Search for the cell housing the specified text and yield its [x, y] center coordinate. 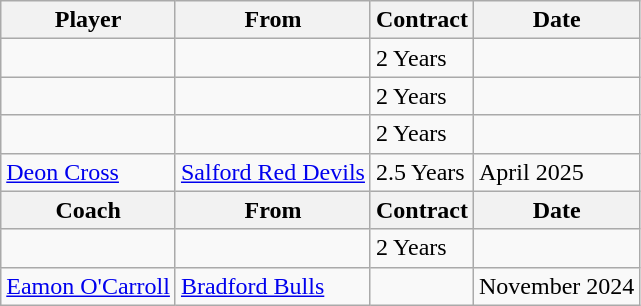
Bradford Bulls [272, 286]
Salford Red Devils [272, 172]
Deon Cross [88, 172]
November 2024 [557, 286]
Eamon O'Carroll [88, 286]
2.5 Years [422, 172]
Player [88, 20]
April 2025 [557, 172]
Coach [88, 210]
